Extract the (X, Y) coordinate from the center of the cell holding the provided text.  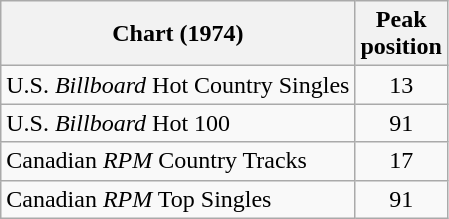
13 (401, 85)
Chart (1974) (178, 34)
U.S. Billboard Hot 100 (178, 123)
Peakposition (401, 34)
Canadian RPM Top Singles (178, 199)
U.S. Billboard Hot Country Singles (178, 85)
17 (401, 161)
Canadian RPM Country Tracks (178, 161)
